Determine the [X, Y] coordinate at the center of the cell enclosing the given text.  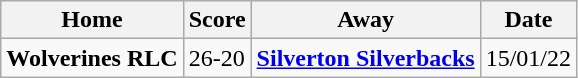
Wolverines RLC [92, 58]
26-20 [217, 58]
Silverton Silverbacks [366, 58]
Away [366, 20]
Home [92, 20]
Date [528, 20]
15/01/22 [528, 58]
Score [217, 20]
